Provide the (x, y) coordinate of the cell's center where the given text is located.  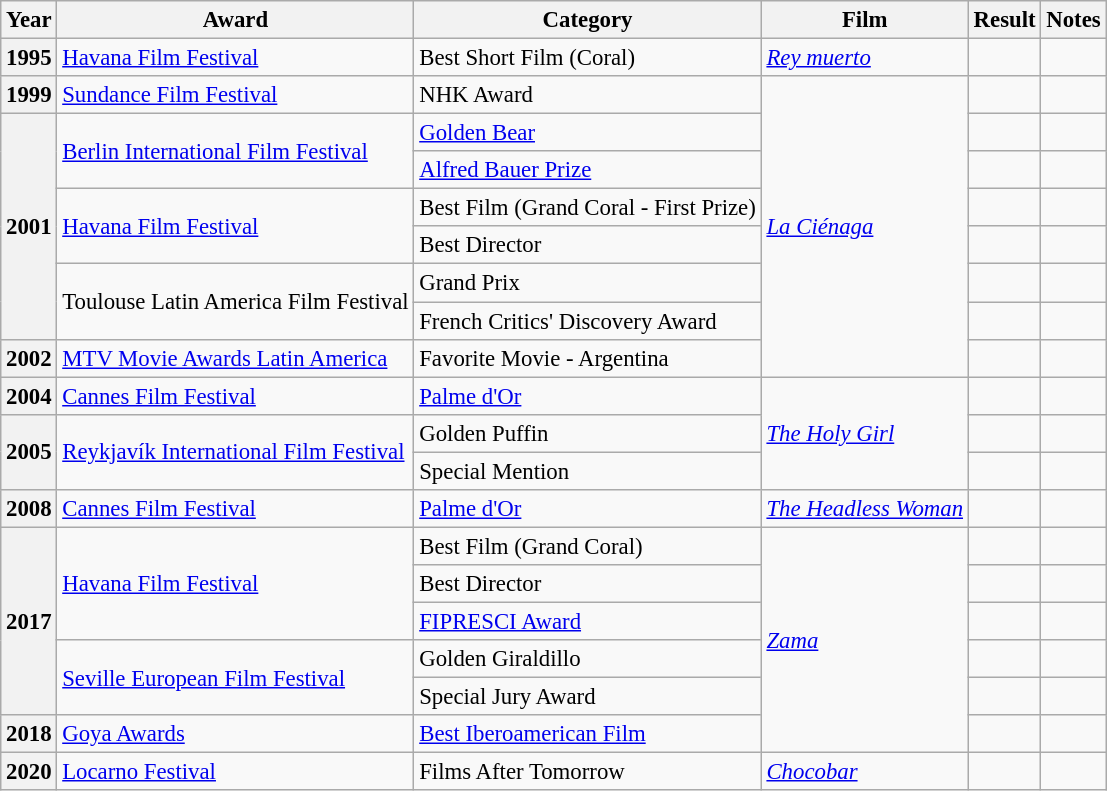
Locarno Festival (236, 772)
Result (1004, 20)
2001 (29, 227)
Sundance Film Festival (236, 95)
Zama (864, 640)
Goya Awards (236, 734)
2008 (29, 509)
Rey muerto (864, 58)
1995 (29, 58)
FIPRESCI Award (588, 621)
2017 (29, 621)
Golden Puffin (588, 433)
Toulouse Latin America Film Festival (236, 302)
MTV Movie Awards Latin America (236, 358)
2018 (29, 734)
Chocobar (864, 772)
2020 (29, 772)
Golden Bear (588, 133)
French Critics' Discovery Award (588, 321)
Grand Prix (588, 283)
Films After Tomorrow (588, 772)
2002 (29, 358)
Favorite Movie - Argentina (588, 358)
Special Jury Award (588, 697)
La Ciénaga (864, 226)
2004 (29, 396)
2005 (29, 452)
Special Mention (588, 471)
Golden Giraldillo (588, 659)
Best Film (Grand Coral - First Prize) (588, 208)
The Headless Woman (864, 509)
Notes (1074, 20)
Film (864, 20)
The Holy Girl (864, 434)
Award (236, 20)
Best Film (Grand Coral) (588, 546)
Best Iberoamerican Film (588, 734)
NHK Award (588, 95)
Year (29, 20)
1999 (29, 95)
Seville European Film Festival (236, 678)
Best Short Film (Coral) (588, 58)
Berlin International Film Festival (236, 152)
Category (588, 20)
Alfred Bauer Prize (588, 170)
Reykjavík International Film Festival (236, 452)
